Provide the [X, Y] coordinate of the cell's center where the given text is located.  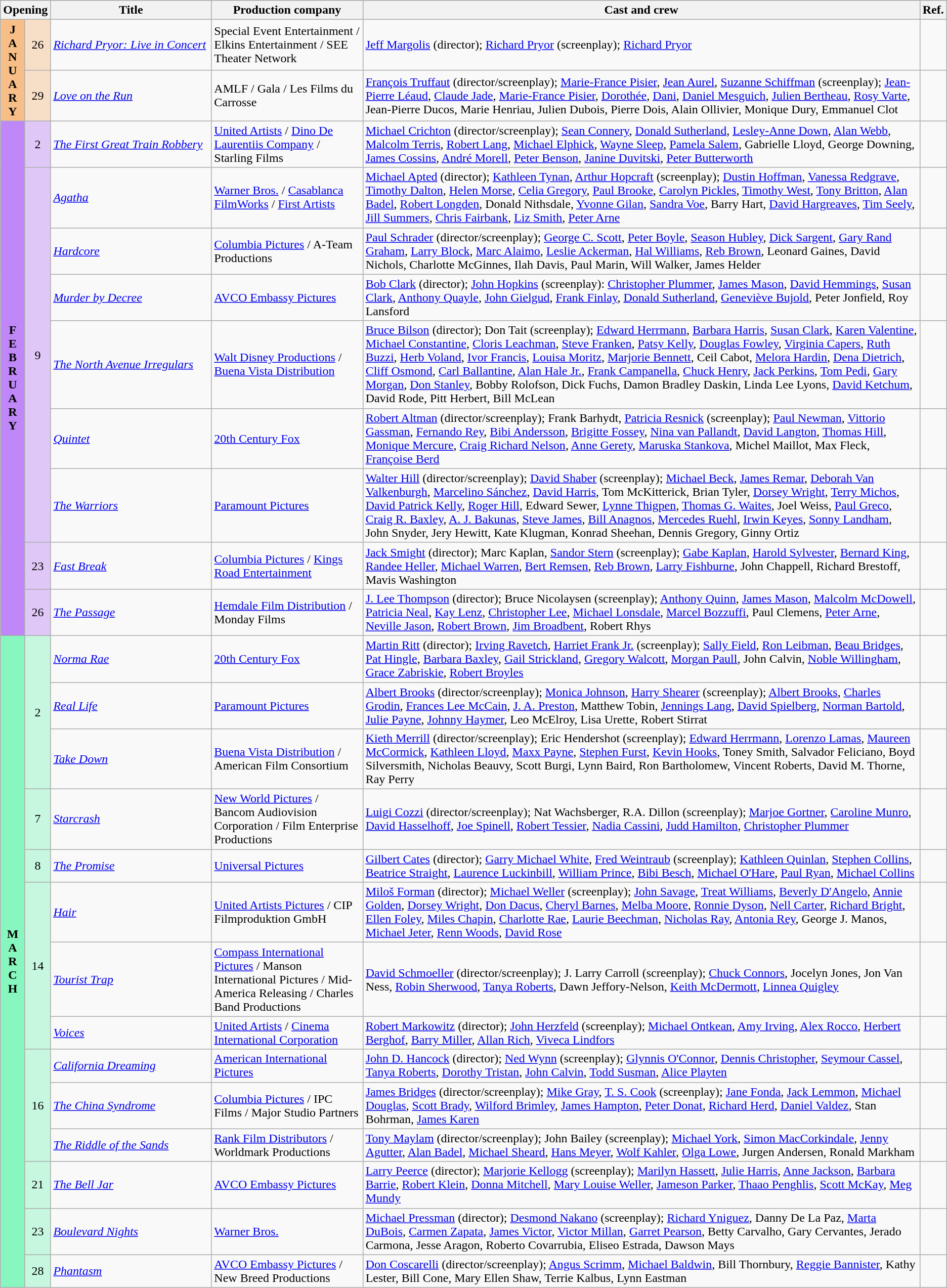
Tourist Trap [131, 979]
Cast and crew [641, 10]
The Riddle of the Sands [131, 1145]
9 [37, 355]
Ref. [933, 10]
Columbia Pictures / A-Team Productions [287, 251]
United Artists Pictures / CIP Filmproduktion GmbH [287, 913]
Compass International Pictures / Manson International Pictures / Mid-America Releasing / Charles Band Productions [287, 979]
Production company [287, 10]
Hair [131, 913]
AMLF / Gala / Les Films du Carrosse [287, 96]
28 [37, 1271]
Boulevard Nights [131, 1231]
Norma Rae [131, 659]
New World Pictures / Bancom Audiovision Corporation / Film Enterprise Productions [287, 820]
The North Avenue Irregulars [131, 364]
The China Syndrome [131, 1105]
Warner Bros. [287, 1231]
Jeff Margolis (director); Richard Pryor (screenplay); Richard Pryor [641, 45]
The Bell Jar [131, 1185]
FEBRUARY [13, 378]
Richard Pryor: Live in Concert [131, 45]
14 [37, 966]
Universal Pictures [287, 866]
The Warriors [131, 505]
Hemdale Film Distribution / Monday Films [287, 612]
7 [37, 820]
AVCO Embassy Pictures / New Breed Productions [287, 1271]
Starcrash [131, 820]
Murder by Decree [131, 297]
Buena Vista Distribution / American Film Consortium [287, 759]
Rank Film Distributors / Worldmark Productions [287, 1145]
Columbia Pictures / IPC Films / Major Studio Partners [287, 1105]
United Artists / Cinema International Corporation [287, 1033]
Special Event Entertainment / Elkins Entertainment / SEE Theater Network [287, 45]
MARCH [13, 961]
United Artists / Dino De Laurentiis Company / Starling Films [287, 144]
8 [37, 866]
Phantasm [131, 1271]
Walt Disney Productions / Buena Vista Distribution [287, 364]
Title [131, 10]
Opening [25, 10]
Love on the Run [131, 96]
Quintet [131, 438]
The Passage [131, 612]
Agatha [131, 197]
Columbia Pictures / Kings Road Entertainment [287, 566]
The Promise [131, 866]
29 [37, 96]
16 [37, 1105]
21 [37, 1185]
The First Great Train Robbery [131, 144]
Real Life [131, 705]
California Dreaming [131, 1065]
American International Pictures [287, 1065]
JANUARY [13, 70]
Take Down [131, 759]
Fast Break [131, 566]
Warner Bros. / Casablanca FilmWorks / First Artists [287, 197]
Voices [131, 1033]
Hardcore [131, 251]
